Return (x, y) of the center of cell containing provided text 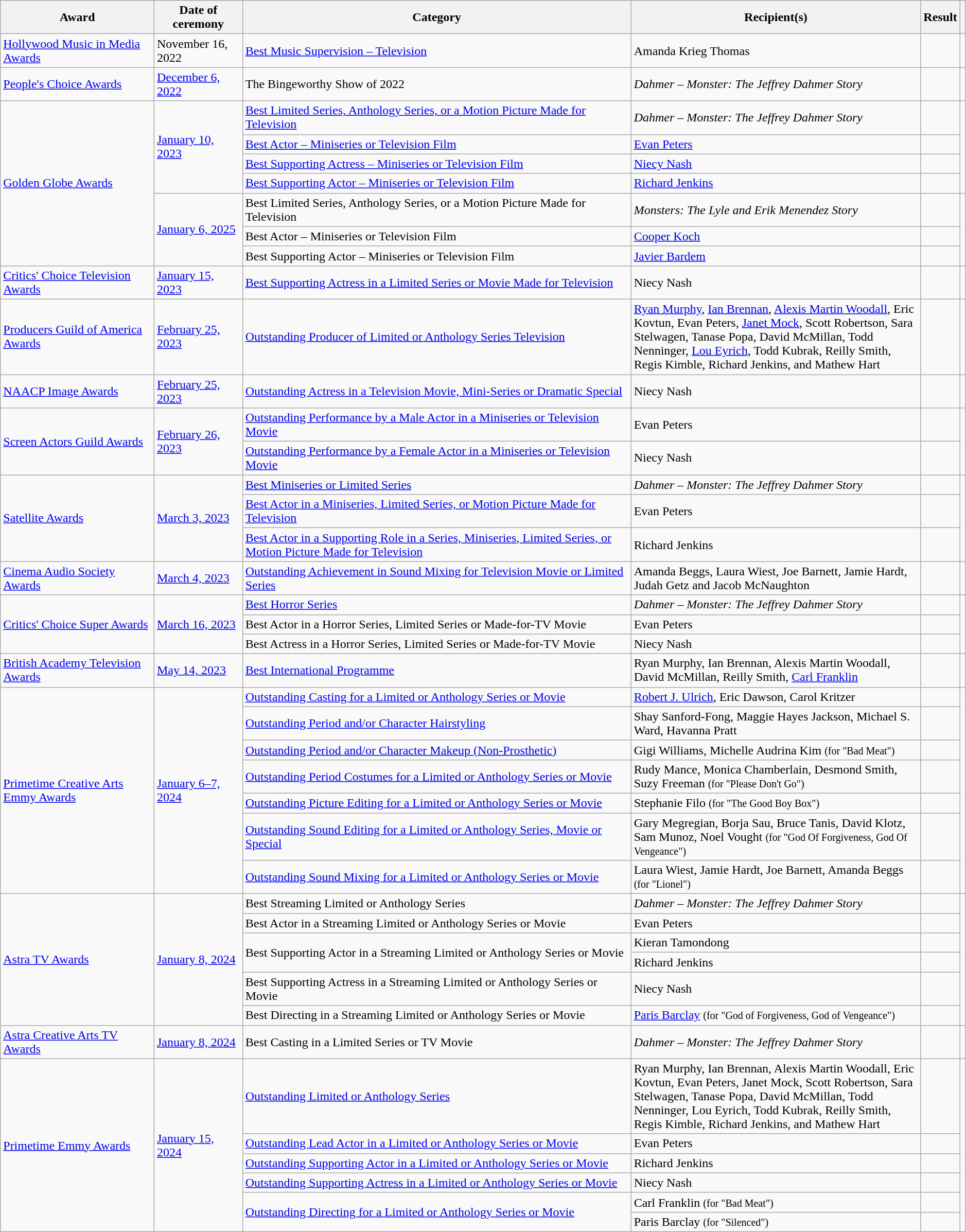
Primetime Creative Arts Emmy Awards (77, 790)
Result (940, 17)
Rudy Mance, Monica Chamberlain, Desmond Smith, Suzy Freeman (for "Please Don't Go") (776, 776)
Best Actor in a Supporting Role in a Series, Miniseries, Limited Series, or Motion Picture Made for Television (436, 544)
Amanda Krieg Thomas (776, 50)
December 6, 2022 (198, 84)
Best Casting in a Limited Series or TV Movie (436, 1042)
Cinema Audio Society Awards (77, 578)
Best Actor in a Horror Series, Limited Series or Made-for-TV Movie (436, 624)
Best Actor in a Streaming Limited or Anthology Series or Movie (436, 923)
January 15, 2023 (198, 282)
Carl Franklin (for "Bad Meat") (776, 1202)
Outstanding Directing for a Limited or Anthology Series or Movie (436, 1212)
Outstanding Achievement in Sound Mixing for Television Movie or Limited Series (436, 578)
Outstanding Sound Mixing for a Limited or Anthology Series or Movie (436, 877)
People's Choice Awards (77, 84)
Robert J. Ulrich, Eric Dawson, Carol Kritzer (776, 697)
Best Actress in a Horror Series, Limited Series or Made-for-TV Movie (436, 644)
Laura Wiest, Jamie Hardt, Joe Barnett, Amanda Beggs (for "Lionel") (776, 877)
Award (77, 17)
Outstanding Supporting Actress in a Limited or Anthology Series or Movie (436, 1183)
Astra TV Awards (77, 959)
Outstanding Casting for a Limited or Anthology Series or Movie (436, 697)
Producers Guild of America Awards (77, 337)
Golden Globe Awards (77, 183)
Outstanding Period and/or Character Makeup (Non-Prosthetic) (436, 750)
Paris Barclay (for "Silenced") (776, 1222)
Critics' Choice Television Awards (77, 282)
Javier Bardem (776, 256)
Gigi Williams, Michelle Audrina Kim (for "Bad Meat") (776, 750)
Best Supporting Actor in a Streaming Limited or Anthology Series or Movie (436, 953)
Outstanding Limited or Anthology Series (436, 1096)
Outstanding Supporting Actor in a Limited or Anthology Series or Movie (436, 1163)
March 16, 2023 (198, 624)
January 6–7, 2024 (198, 790)
Gary Megregian, Borja Sau, Bruce Tanis, David Klotz, Sam Munoz, Noel Vought (for "God Of Forgiveness, God Of Vengeance") (776, 837)
Best Music Supervision – Television (436, 50)
NAACP Image Awards (77, 391)
Best Directing in a Streaming Limited or Anthology Series or Movie (436, 1015)
Shay Sanford-Fong, Maggie Hayes Jackson, Michael S. Ward, Havanna Pratt (776, 724)
Critics' Choice Super Awards (77, 624)
Best Actor in a Miniseries, Limited Series, or Motion Picture Made for Television (436, 512)
Best Supporting Actress in a Streaming Limited or Anthology Series or Movie (436, 989)
Screen Actors Guild Awards (77, 442)
Outstanding Lead Actor in a Limited or Anthology Series or Movie (436, 1143)
Outstanding Actress in a Television Movie, Mini-Series or Dramatic Special (436, 391)
Amanda Beggs, Laura Wiest, Joe Barnett, Jamie Hardt, Judah Getz and Jacob McNaughton (776, 578)
Outstanding Picture Editing for a Limited or Anthology Series or Movie (436, 803)
May 14, 2023 (198, 670)
March 3, 2023 (198, 518)
Outstanding Period Costumes for a Limited or Anthology Series or Movie (436, 776)
Ryan Murphy, Ian Brennan, Alexis Martin Woodall, David McMillan, Reilly Smith, Carl Franklin (776, 670)
Best Miniseries or Limited Series (436, 485)
January 10, 2023 (198, 147)
Outstanding Sound Editing for a Limited or Anthology Series, Movie or Special (436, 837)
Outstanding Producer of Limited or Anthology Series Television (436, 337)
January 15, 2024 (198, 1145)
Date of ceremony (198, 17)
Best Supporting Actress in a Limited Series or Movie Made for Television (436, 282)
February 26, 2023 (198, 442)
Stephanie Filo (for "The Good Boy Box") (776, 803)
March 4, 2023 (198, 578)
Kieran Tamondong (776, 943)
Best Supporting Actress – Miniseries or Television Film (436, 164)
November 16, 2022 (198, 50)
Satellite Awards (77, 518)
The Bingeworthy Show of 2022 (436, 84)
Best Horror Series (436, 605)
Primetime Emmy Awards (77, 1145)
Cooper Koch (776, 236)
Best Streaming Limited or Anthology Series (436, 904)
Category (436, 17)
January 6, 2025 (198, 230)
Best International Programme (436, 670)
Recipient(s) (776, 17)
British Academy Television Awards (77, 670)
Hollywood Music in Media Awards (77, 50)
Monsters: The Lyle and Erik Menendez Story (776, 210)
Outstanding Period and/or Character Hairstyling (436, 724)
Outstanding Performance by a Male Actor in a Miniseries or Television Movie (436, 425)
Paris Barclay (for "God of Forgiveness, God of Vengeance") (776, 1015)
Outstanding Performance by a Female Actor in a Miniseries or Television Movie (436, 458)
Astra Creative Arts TV Awards (77, 1042)
